Identify which cell holds the provided text, then report its [X, Y] central coordinate. 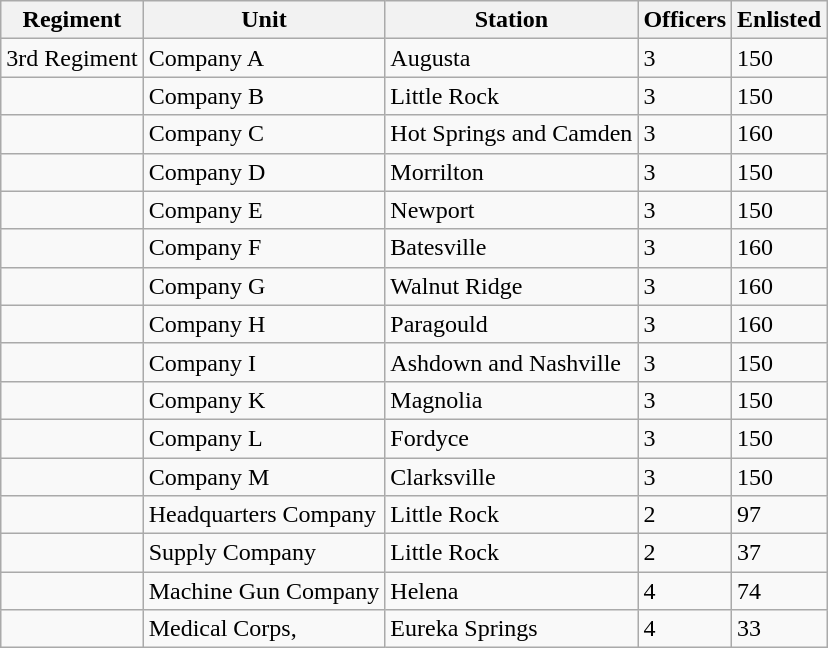
3rd Regiment [72, 58]
Company E [264, 210]
Company M [264, 477]
Supply Company [264, 553]
Company A [264, 58]
Machine Gun Company [264, 591]
Clarksville [512, 477]
Magnolia [512, 400]
Headquarters Company [264, 515]
Unit [264, 20]
74 [780, 591]
97 [780, 515]
Company B [264, 96]
Paragould [512, 324]
Fordyce [512, 438]
Enlisted [780, 20]
Station [512, 20]
Morrilton [512, 172]
Company F [264, 248]
Company I [264, 362]
Company L [264, 438]
Ashdown and Nashville [512, 362]
Company C [264, 134]
Batesville [512, 248]
Helena [512, 591]
33 [780, 629]
Company D [264, 172]
Company K [264, 400]
Medical Corps, [264, 629]
Regiment [72, 20]
Hot Springs and Camden [512, 134]
Company H [264, 324]
Newport [512, 210]
Officers [685, 20]
37 [780, 553]
Eureka Springs [512, 629]
Company G [264, 286]
Augusta [512, 58]
Walnut Ridge [512, 286]
